Identify which cell holds the provided text, then report its [X, Y] central coordinate. 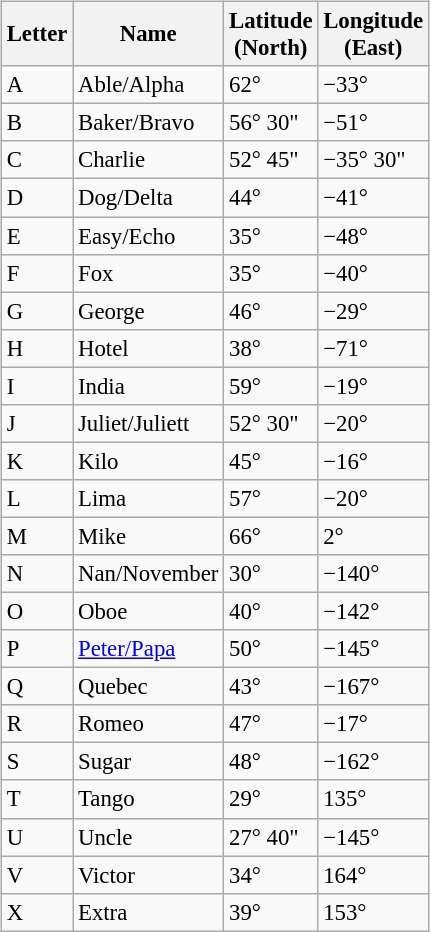
Name [148, 34]
−33° [374, 85]
George [148, 311]
−51° [374, 123]
52° 45" [271, 160]
Kilo [148, 461]
U [36, 837]
E [36, 235]
38° [271, 348]
48° [271, 762]
Easy/Echo [148, 235]
−41° [374, 198]
57° [271, 499]
Letter [36, 34]
135° [374, 799]
39° [271, 912]
K [36, 461]
153° [374, 912]
J [36, 423]
L [36, 499]
−17° [374, 724]
Oboe [148, 611]
45° [271, 461]
59° [271, 386]
−29° [374, 311]
Hotel [148, 348]
−35° 30" [374, 160]
Extra [148, 912]
D [36, 198]
C [36, 160]
Baker/Bravo [148, 123]
M [36, 536]
Tango [148, 799]
46° [271, 311]
Quebec [148, 687]
40° [271, 611]
B [36, 123]
Nan/November [148, 574]
P [36, 649]
Juliet/Juliett [148, 423]
Latitude(North) [271, 34]
R [36, 724]
Able/Alpha [148, 85]
Victor [148, 875]
−40° [374, 273]
O [36, 611]
29° [271, 799]
Longitude(East) [374, 34]
Peter/Papa [148, 649]
Sugar [148, 762]
H [36, 348]
Q [36, 687]
Lima [148, 499]
Uncle [148, 837]
−167° [374, 687]
50° [271, 649]
N [36, 574]
F [36, 273]
−71° [374, 348]
−16° [374, 461]
X [36, 912]
2° [374, 536]
T [36, 799]
34° [271, 875]
−162° [374, 762]
44° [271, 198]
−19° [374, 386]
27° 40" [271, 837]
G [36, 311]
Fox [148, 273]
S [36, 762]
164° [374, 875]
Romeo [148, 724]
52° 30" [271, 423]
V [36, 875]
47° [271, 724]
−140° [374, 574]
Dog/Delta [148, 198]
−142° [374, 611]
43° [271, 687]
30° [271, 574]
−48° [374, 235]
Charlie [148, 160]
66° [271, 536]
56° 30" [271, 123]
Mike [148, 536]
I [36, 386]
62° [271, 85]
India [148, 386]
A [36, 85]
